For the text-containing cell, return its midpoint in [x, y] coordinate format. 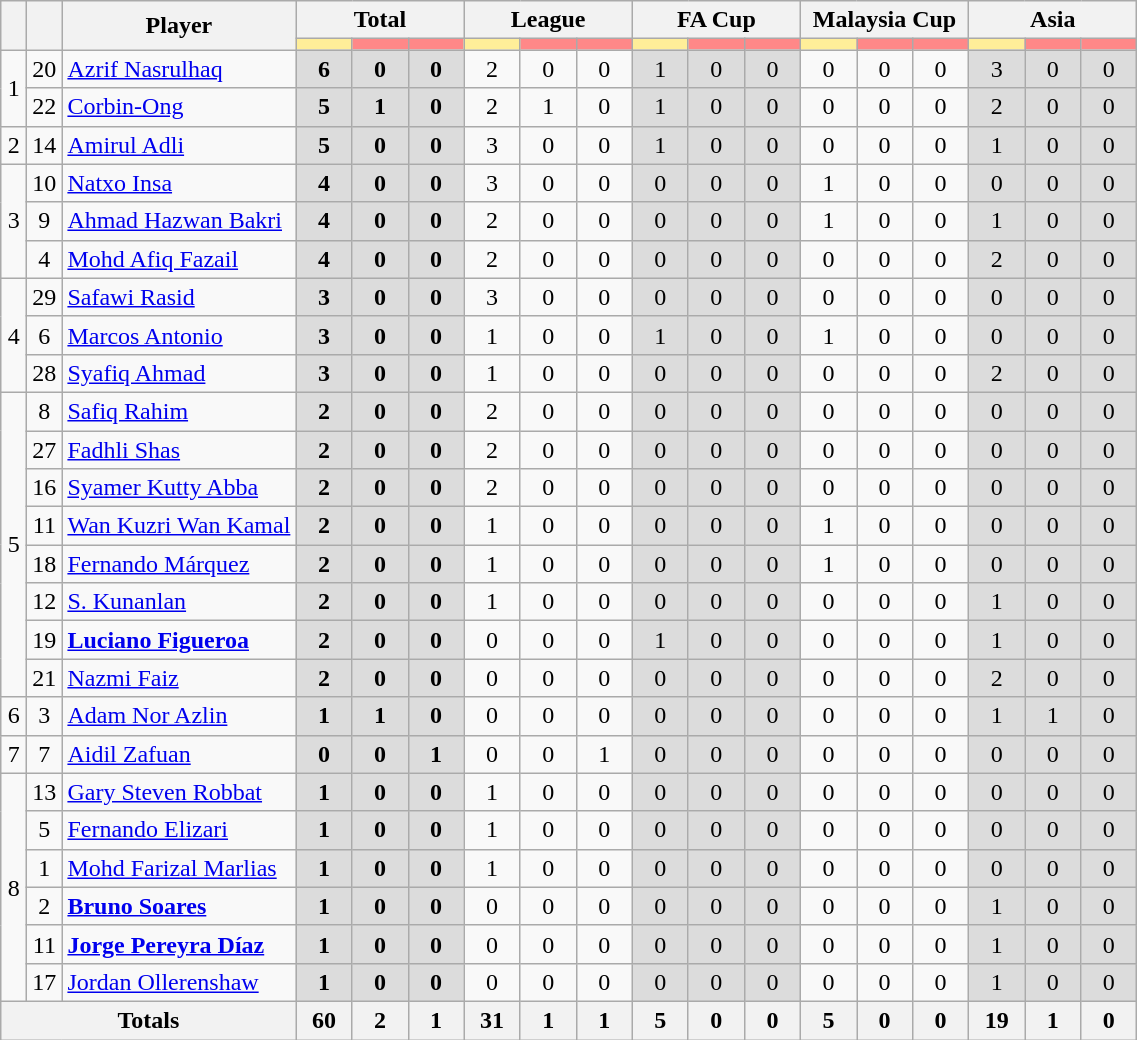
Gary Steven Robbat [179, 792]
Aidil Zafuan [179, 754]
Totals [148, 1020]
Fadhli Shas [179, 449]
12 [44, 602]
20 [44, 69]
Fernando Márquez [179, 564]
10 [44, 183]
21 [44, 678]
17 [44, 982]
16 [44, 488]
14 [44, 145]
Syamer Kutty Abba [179, 488]
9 [44, 221]
Natxo Insa [179, 183]
Adam Nor Azlin [179, 716]
Mohd Afiq Fazail [179, 259]
Asia [1053, 20]
Luciano Figueroa [179, 640]
Wan Kuzri Wan Kamal [179, 526]
Azrif Nasrulhaq [179, 69]
28 [44, 373]
Total [380, 20]
18 [44, 564]
60 [324, 1020]
Jorge Pereyra Díaz [179, 944]
27 [44, 449]
Player [179, 26]
Marcos Antonio [179, 335]
31 [492, 1020]
Bruno Soares [179, 906]
FA Cup [716, 20]
Fernando Elizari [179, 830]
Ahmad Hazwan Bakri [179, 221]
29 [44, 297]
Safawi Rasid [179, 297]
Syafiq Ahmad [179, 373]
Mohd Farizal Marlias [179, 868]
Malaysia Cup [884, 20]
S. Kunanlan [179, 602]
Amirul Adli [179, 145]
22 [44, 107]
13 [44, 792]
League [548, 20]
Safiq Rahim [179, 411]
Nazmi Faiz [179, 678]
Jordan Ollerenshaw [179, 982]
Corbin-Ong [179, 107]
